Output the (X, Y) coordinate of the center of the cell containing the given text.  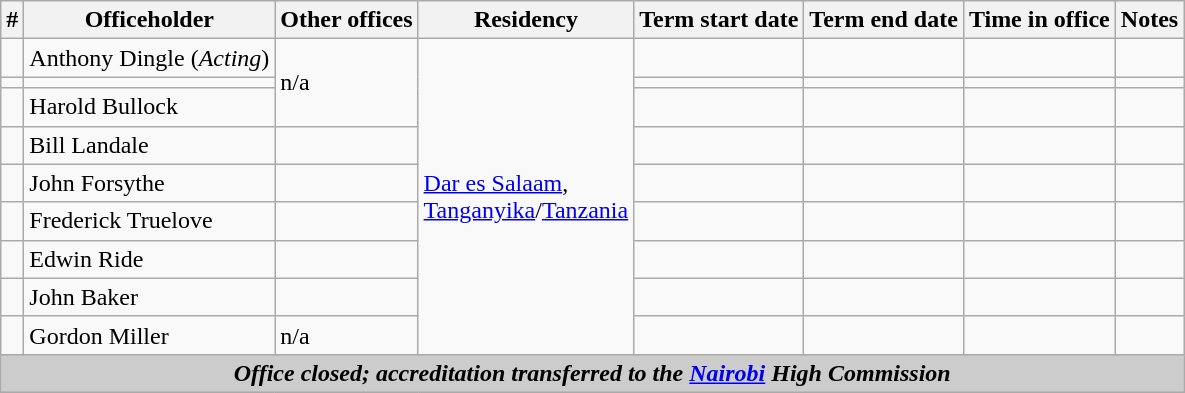
Other offices (346, 20)
Notes (1149, 20)
Term start date (719, 20)
John Baker (150, 297)
Bill Landale (150, 145)
Officeholder (150, 20)
Frederick Truelove (150, 221)
Dar es Salaam,Tanganyika/Tanzania (526, 197)
Edwin Ride (150, 259)
Term end date (884, 20)
Harold Bullock (150, 107)
Residency (526, 20)
Time in office (1039, 20)
John Forsythe (150, 183)
Office closed; accreditation transferred to the Nairobi High Commission (592, 373)
Gordon Miller (150, 335)
# (12, 20)
Anthony Dingle (Acting) (150, 58)
